Determine the (X, Y) coordinate at the center of the cell enclosing the given text.  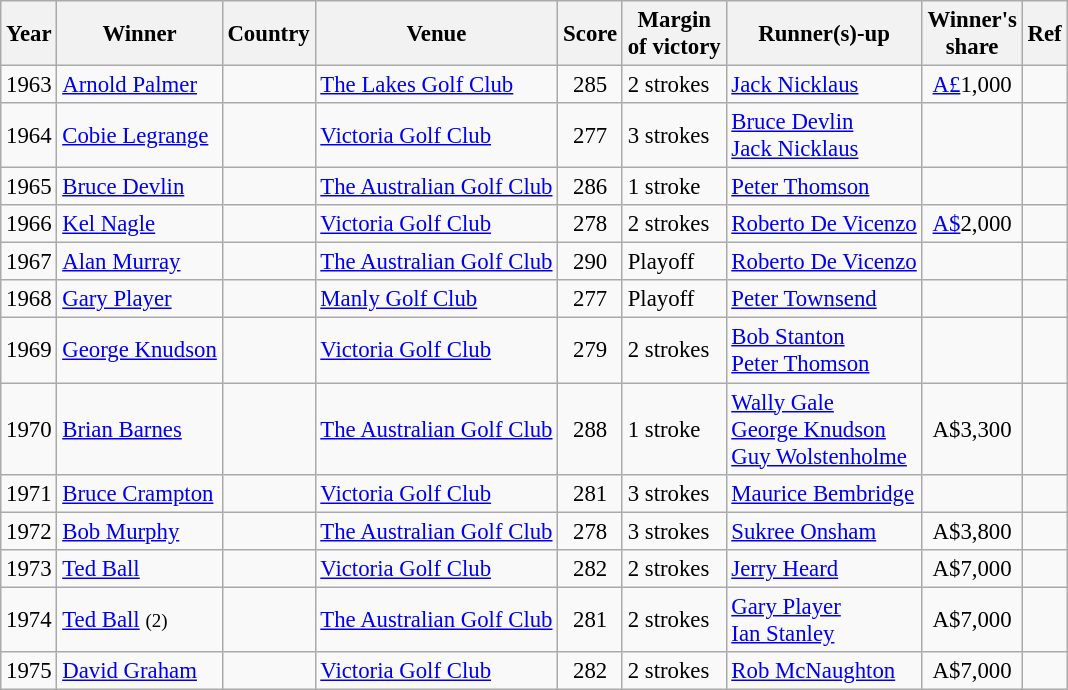
Gary Player (140, 299)
Country (268, 34)
290 (590, 262)
Alan Murray (140, 262)
1972 (29, 531)
Runner(s)-up (824, 34)
Gary Player Ian Stanley (824, 620)
Rob McNaughton (824, 671)
Wally Gale George Knudson Guy Wolstenholme (824, 429)
Bruce Devlin (140, 187)
Maurice Bembridge (824, 493)
Score (590, 34)
Bob Stanton Peter Thomson (824, 350)
George Knudson (140, 350)
Peter Thomson (824, 187)
1974 (29, 620)
1966 (29, 224)
Jack Nicklaus (824, 85)
1971 (29, 493)
1963 (29, 85)
Winner'sshare (972, 34)
1965 (29, 187)
1969 (29, 350)
Jerry Heard (824, 568)
A$3,800 (972, 531)
1975 (29, 671)
1968 (29, 299)
Kel Nagle (140, 224)
Venue (436, 34)
A£1,000 (972, 85)
279 (590, 350)
Marginof victory (674, 34)
Ted Ball (2) (140, 620)
A$3,300 (972, 429)
Brian Barnes (140, 429)
Cobie Legrange (140, 136)
288 (590, 429)
1967 (29, 262)
1970 (29, 429)
Bob Murphy (140, 531)
286 (590, 187)
Winner (140, 34)
Year (29, 34)
A$2,000 (972, 224)
Bruce Devlin Jack Nicklaus (824, 136)
Bruce Crampton (140, 493)
Sukree Onsham (824, 531)
Ref (1044, 34)
Manly Golf Club (436, 299)
1973 (29, 568)
1964 (29, 136)
The Lakes Golf Club (436, 85)
Arnold Palmer (140, 85)
Ted Ball (140, 568)
285 (590, 85)
Peter Townsend (824, 299)
David Graham (140, 671)
